For the text-containing cell, return its midpoint in (X, Y) coordinate format. 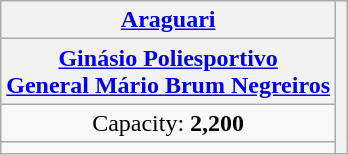
Ginásio PoliesportivoGeneral Mário Brum Negreiros (168, 72)
Capacity: 2,200 (168, 123)
Araguari (168, 20)
